Pinpoint the cell where the given text exists, returning its [X, Y] midpoint coordinate. 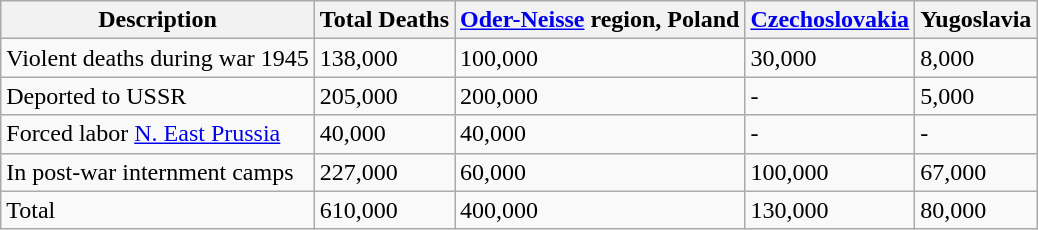
Total [158, 210]
Violent deaths during war 1945 [158, 58]
138,000 [384, 58]
80,000 [976, 210]
Total Deaths [384, 20]
130,000 [830, 210]
205,000 [384, 96]
5,000 [976, 96]
200,000 [600, 96]
60,000 [600, 172]
227,000 [384, 172]
Forced labor N. East Prussia [158, 134]
Deported to USSR [158, 96]
400,000 [600, 210]
67,000 [976, 172]
Yugoslavia [976, 20]
Czechoslovakia [830, 20]
8,000 [976, 58]
610,000 [384, 210]
In post-war internment camps [158, 172]
30,000 [830, 58]
Oder-Neisse region, Poland [600, 20]
Description [158, 20]
